Locate the cell with the specified text and output its [X, Y] center coordinate. 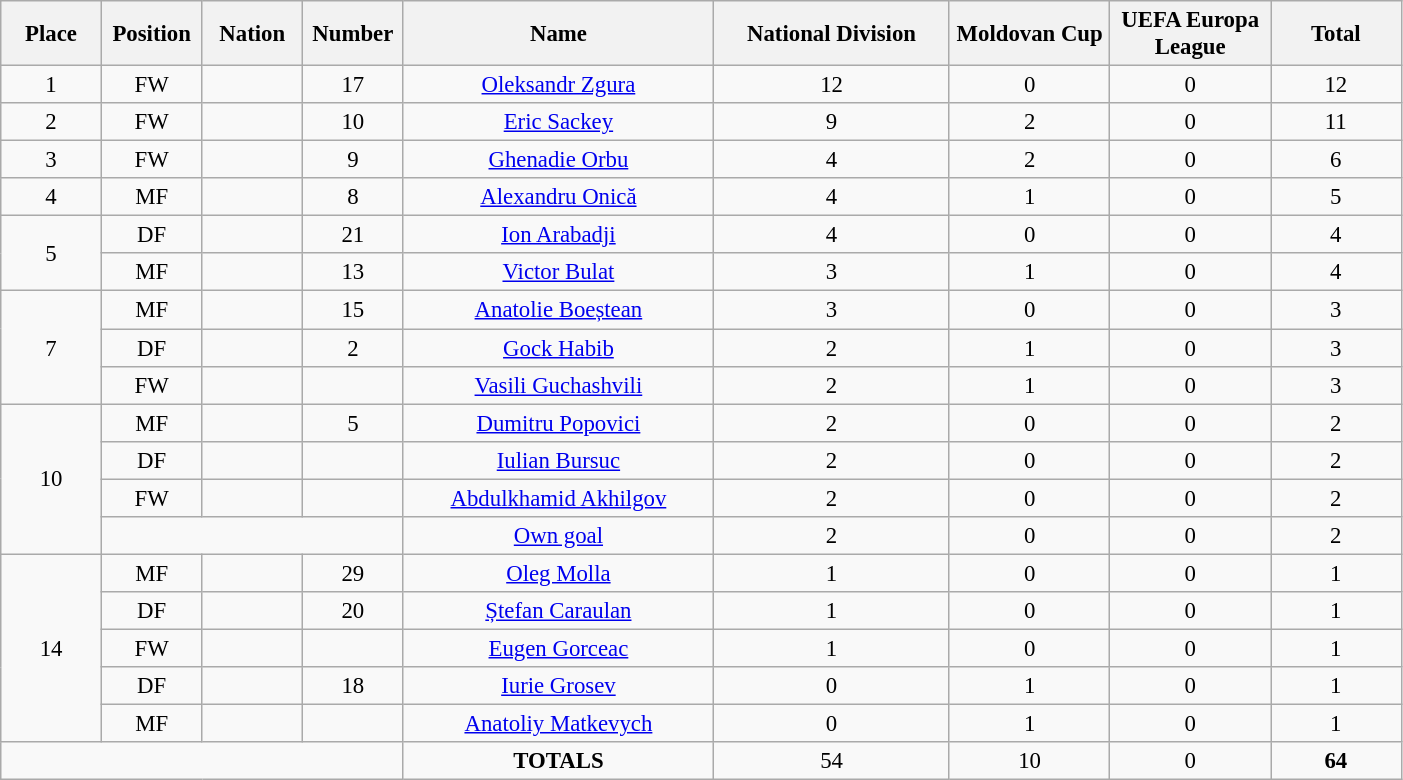
Oleksandr Zgura [558, 85]
Dumitru Popovici [558, 423]
8 [354, 197]
Moldovan Cup [1030, 34]
21 [354, 235]
Iurie Grosev [558, 686]
Position [152, 34]
Anatolie Boeștean [558, 310]
TOTALS [558, 761]
Anatoliy Matkevych [558, 724]
Nation [252, 34]
14 [52, 648]
Abdulkhamid Akhilgov [558, 498]
Place [52, 34]
Eric Sackey [558, 122]
7 [52, 348]
Number [354, 34]
UEFA Europa League [1190, 34]
Eugen Gorceac [558, 648]
Ștefan Caraulan [558, 611]
17 [354, 85]
Oleg Molla [558, 573]
Name [558, 34]
15 [354, 310]
Gock Habib [558, 348]
Total [1336, 34]
Vasili Guchashvili [558, 385]
13 [354, 273]
11 [1336, 122]
64 [1336, 761]
20 [354, 611]
18 [354, 686]
Iulian Bursuc [558, 460]
Alexandru Onică [558, 197]
Ion Arabadji [558, 235]
Ghenadie Orbu [558, 160]
Victor Bulat [558, 273]
6 [1336, 160]
54 [832, 761]
Own goal [558, 536]
29 [354, 573]
National Division [832, 34]
